Detect which cell encompasses the target text, then output its (x, y) center coordinate. 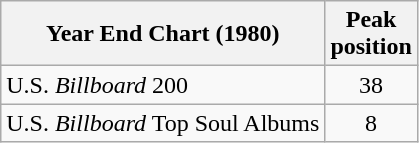
38 (371, 85)
U.S. Billboard Top Soul Albums (163, 123)
Peakposition (371, 34)
8 (371, 123)
U.S. Billboard 200 (163, 85)
Year End Chart (1980) (163, 34)
